Extract the [X, Y] coordinate from the center of the cell holding the provided text.  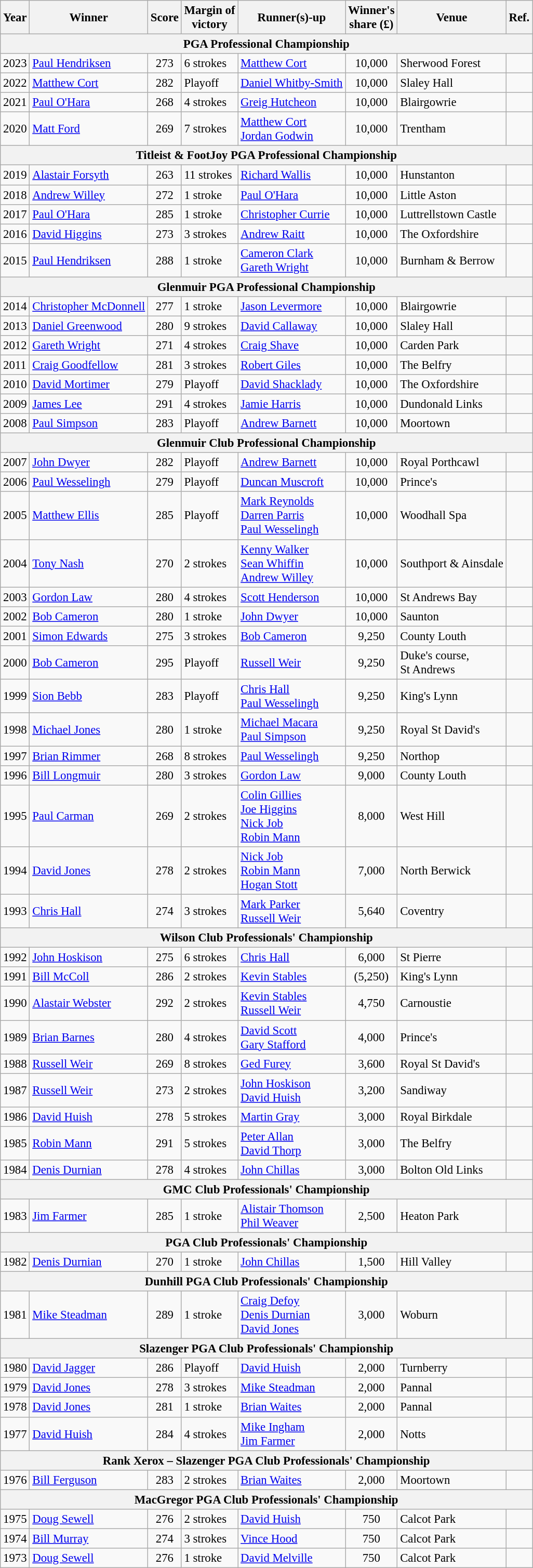
1981 [15, 1315]
1984 [15, 1170]
Greig Hutcheon [292, 102]
St Pierre [452, 958]
1973 [15, 1558]
Alastair Webster [89, 1004]
2009 [15, 404]
Paul Carman [89, 817]
Coventry [452, 911]
2022 [15, 83]
PGA Club Professionals' Championship [266, 1242]
284 [165, 1434]
Saunton [452, 616]
Vince Hood [292, 1538]
(5,250) [371, 977]
1988 [15, 1064]
4,750 [371, 1004]
David Scott Gary Stafford [292, 1037]
6,000 [371, 958]
2006 [15, 482]
1978 [15, 1407]
Martin Gray [292, 1117]
Jim Farmer [89, 1216]
292 [165, 1004]
Chris Hall Paul Wesselingh [292, 696]
Tony Nash [89, 563]
John Hoskison [89, 958]
Jamie Harris [292, 404]
2019 [15, 175]
David Higgins [89, 234]
2011 [15, 365]
Winner [89, 18]
Brian Barnes [89, 1037]
11 strokes [210, 175]
Titleist & FootJoy PGA Professional Championship [266, 155]
David Jagger [89, 1368]
1991 [15, 977]
PGA Professional Championship [266, 44]
2023 [15, 63]
4,000 [371, 1037]
Bill McColl [89, 977]
1990 [15, 1004]
Mike Ingham Jim Farmer [292, 1434]
Andrew Willey [89, 195]
1992 [15, 958]
Score [165, 18]
Craig Defoy Denis Durnian David Jones [292, 1315]
2012 [15, 346]
1989 [15, 1037]
Rank Xerox – Slazenger PGA Club Professionals' Championship [266, 1460]
Margin ofvictory [210, 18]
David Melville [292, 1558]
Luttrellstown Castle [452, 214]
Peter Allan David Thorp [292, 1143]
263 [165, 175]
1997 [15, 756]
Cameron Clark Gareth Wright [292, 260]
Daniel Whitby-Smith [292, 83]
Glenmuir PGA Professional Championship [266, 287]
271 [165, 346]
John Hoskison David Huish [292, 1090]
Bill Longmuir [89, 776]
1980 [15, 1368]
Slazenger PGA Club Professionals' Championship [266, 1349]
2018 [15, 195]
James Lee [89, 404]
Mark Reynolds Darren Parris Paul Wesselingh [292, 516]
Robin Mann [89, 1143]
Daniel Greenwood [89, 326]
Dundonald Links [452, 404]
Craig Shave [292, 346]
1995 [15, 817]
GMC Club Professionals' Championship [266, 1189]
Mark Parker Russell Weir [292, 911]
2013 [15, 326]
3,200 [371, 1090]
1,500 [371, 1262]
1986 [15, 1117]
Northop [452, 756]
Richard Wallis [292, 175]
Andrew Raitt [292, 234]
David Mortimer [89, 384]
1983 [15, 1216]
Hill Valley [452, 1262]
Matthew Ellis [89, 516]
295 [165, 663]
289 [165, 1315]
Heaton Park [452, 1216]
Carden Park [452, 346]
West Hill [452, 817]
277 [165, 307]
Scott Henderson [292, 597]
Sion Bebb [89, 696]
Ged Furey [292, 1064]
1976 [15, 1480]
Venue [452, 18]
Trentham [452, 129]
2000 [15, 663]
Woodhall Spa [452, 516]
Christopher McDonnell [89, 307]
Year [15, 18]
7 strokes [210, 129]
David Callaway [292, 326]
1993 [15, 911]
1999 [15, 696]
Brian Rimmer [89, 756]
Kevin Stables Russell Weir [292, 1004]
2014 [15, 307]
2010 [15, 384]
St Andrews Bay [452, 597]
Kenny Walker Sean Whiffin Andrew Willey [292, 563]
1975 [15, 1519]
Turnberry [452, 1368]
9 strokes [210, 326]
Notts [452, 1434]
Wilson Club Professionals' Championship [266, 938]
Little Aston [452, 195]
Burnham & Berrow [452, 260]
1985 [15, 1143]
5,640 [371, 911]
Royal Porthcawl [452, 462]
Michael Macara Paul Simpson [292, 729]
2020 [15, 129]
1977 [15, 1434]
Christopher Currie [292, 214]
Woburn [452, 1315]
8,000 [371, 817]
1982 [15, 1262]
Glenmuir Club Professional Championship [266, 443]
1987 [15, 1090]
2003 [15, 597]
Sherwood Forest [452, 63]
Bill Murray [89, 1538]
2004 [15, 563]
Matt Ford [89, 129]
9,000 [371, 776]
1996 [15, 776]
Kevin Stables [292, 977]
Gareth Wright [89, 346]
Craig Goodfellow [89, 365]
Robert Giles [292, 365]
Dunhill PGA Club Professionals' Championship [266, 1282]
Ref. [519, 18]
272 [165, 195]
Bill Ferguson [89, 1480]
2016 [15, 234]
Duncan Muscroft [292, 482]
3,600 [371, 1064]
Southport & Ainsdale [452, 563]
Winner'sshare (£) [371, 18]
Matthew Cort Jordan Godwin [292, 129]
Duke's course,St Andrews [452, 663]
2021 [15, 102]
Bolton Old Links [452, 1170]
2005 [15, 516]
2001 [15, 636]
Simon Edwards [89, 636]
Paul Simpson [89, 423]
Michael Jones [89, 729]
1974 [15, 1538]
288 [165, 260]
2008 [15, 423]
1994 [15, 871]
Colin Gillies Joe Higgins Nick Job Robin Mann [292, 817]
Jason Levermore [292, 307]
1979 [15, 1388]
2007 [15, 462]
2017 [15, 214]
2,500 [371, 1216]
Hunstanton [452, 175]
Alistair Thomson Phil Weaver [292, 1216]
2015 [15, 260]
Alastair Forsyth [89, 175]
David Shacklady [292, 384]
North Berwick [452, 871]
MacGregor PGA Club Professionals' Championship [266, 1499]
Nick Job Robin Mann Hogan Stott [292, 871]
2002 [15, 616]
Sandiway [452, 1090]
Runner(s)-up [292, 18]
7,000 [371, 871]
1998 [15, 729]
Royal Birkdale [452, 1117]
Carnoustie [452, 1004]
